Provide the [x, y] coordinate of the cell's center where the given text is located.  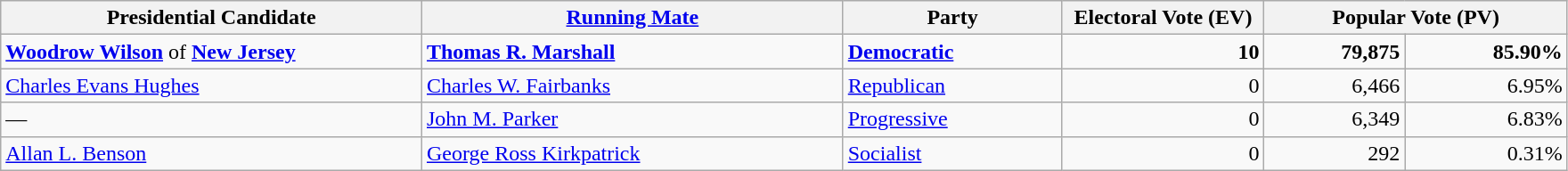
10 [1164, 52]
Democratic [952, 52]
Thomas R. Marshall [633, 52]
Progressive [952, 119]
292 [1335, 153]
Electoral Vote (EV) [1164, 18]
Party [952, 18]
85.90% [1486, 52]
Presidential Candidate [212, 18]
Woodrow Wilson of New Jersey [212, 52]
Popular Vote (PV) [1416, 18]
— [212, 119]
Charles W. Fairbanks [633, 85]
79,875 [1335, 52]
Allan L. Benson [212, 153]
John M. Parker [633, 119]
Charles Evans Hughes [212, 85]
6.95% [1486, 85]
Running Mate [633, 18]
6.83% [1486, 119]
0.31% [1486, 153]
6,349 [1335, 119]
Socialist [952, 153]
Republican [952, 85]
6,466 [1335, 85]
George Ross Kirkpatrick [633, 153]
